Identify which cell holds the provided text, then report its (x, y) central coordinate. 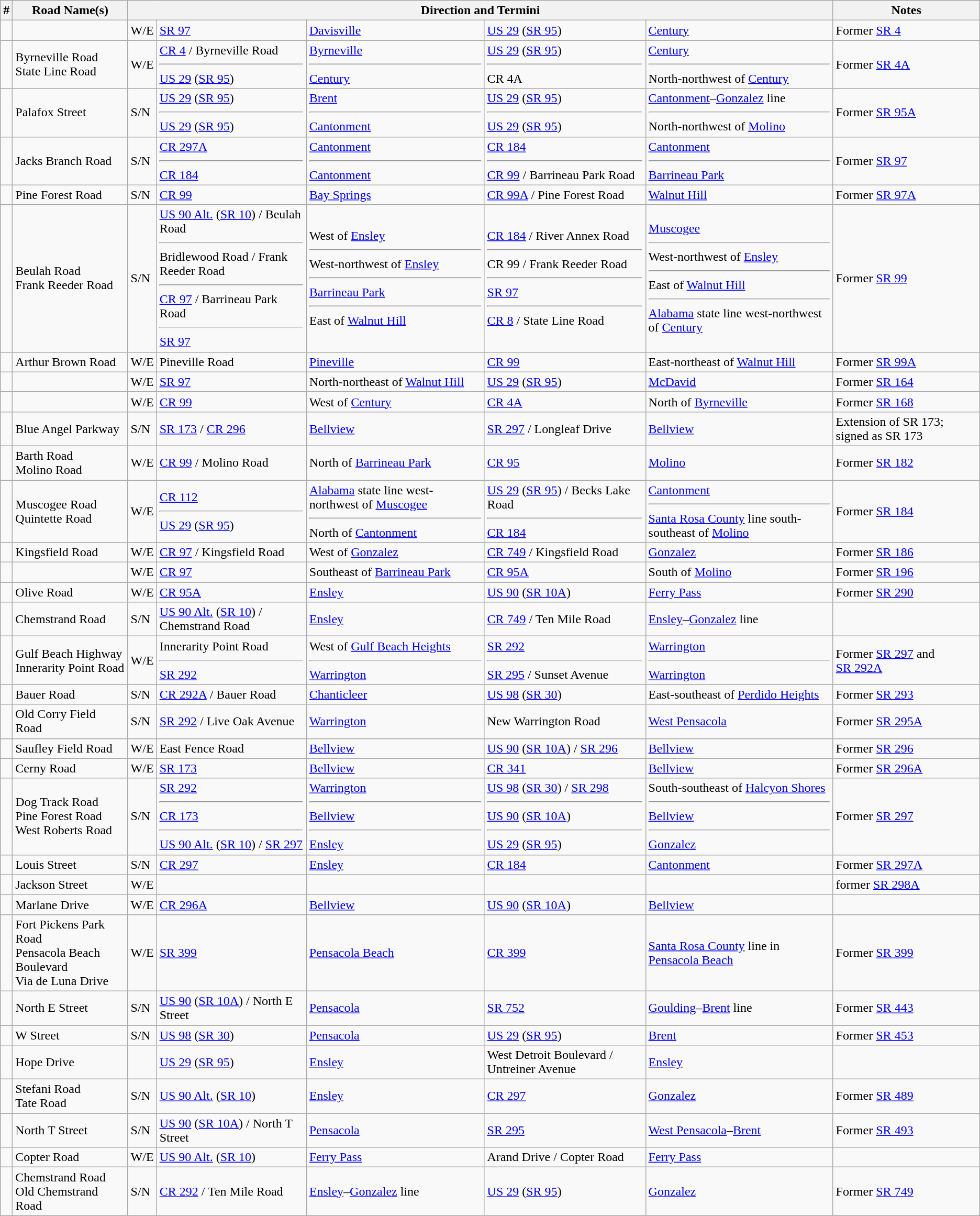
McDavid (739, 382)
Dog Track RoadPine Forest RoadWest Roberts Road (70, 816)
CR 97 / Kingsfield Road (231, 552)
North T Street (70, 1130)
West Detroit Boulevard / Untreiner Avenue (565, 1062)
Chemstrand RoadOld Chemstrand Road (70, 1191)
CR 99A / Pine Forest Road (565, 195)
Former SR 168 (906, 402)
SR 399 (231, 953)
South of Molino (739, 572)
CantonmentBarrineau Park (739, 161)
East Fence Road (231, 748)
Old Corry Field Road (70, 722)
CR 341 (565, 768)
SR 295 (565, 1130)
Bay Springs (395, 195)
CenturyNorth-northwest of Century (739, 64)
Former SR 295A (906, 722)
West of Century (395, 402)
CR 95 (565, 463)
West Pensacola (739, 722)
Cerny Road (70, 768)
Notes (906, 10)
East-northeast of Walnut Hill (739, 362)
Walnut Hill (739, 195)
US 90 (SR 10A) / SR 296 (565, 748)
Palafox Street (70, 113)
Hope Drive (70, 1062)
BrentCantonment (395, 113)
CR 184 (565, 865)
Former SR 293 (906, 694)
Arand Drive / Copter Road (565, 1157)
East-southeast of Perdido Heights (739, 694)
former SR 298A (906, 885)
Byrneville RoadState Line Road (70, 64)
Century (739, 30)
CantonmentCantonment (395, 161)
CR 292A / Bauer Road (231, 694)
Pineville Road (231, 362)
CR 184CR 99 / Barrineau Park Road (565, 161)
Former SR 196 (906, 572)
SR 752 (565, 1008)
Barth RoadMolino Road (70, 463)
Cantonment–Gonzalez lineNorth-northwest of Molino (739, 113)
US 90 Alt. (SR 10) / Chemstrand Road (231, 619)
West of Gonzalez (395, 552)
North of Barrineau Park (395, 463)
CR 749 / Ten Mile Road (565, 619)
CR 99 / Molino Road (231, 463)
Former SR 453 (906, 1035)
Goulding–Brent line (739, 1008)
Gulf Beach HighwayInnerarity Point Road (70, 660)
Former SR 749 (906, 1191)
CR 296A (231, 904)
Former SR 186 (906, 552)
SR 292SR 295 / Sunset Avenue (565, 660)
Bauer Road (70, 694)
SR 297 / Longleaf Drive (565, 428)
Santa Rosa County line in Pensacola Beach (739, 953)
Former SR 297 (906, 816)
Pine Forest Road (70, 195)
US 90 Alt. (SR 10) / Beulah RoadBridlewood Road / Frank Reeder RoadCR 97 / Barrineau Park RoadSR 97 (231, 279)
Former SR 296 (906, 748)
Louis Street (70, 865)
New Warrington Road (565, 722)
Road Name(s) (70, 10)
Chanticleer (395, 694)
Copter Road (70, 1157)
Jacks Branch Road (70, 161)
Pineville (395, 362)
Molino (739, 463)
Blue Angel Parkway (70, 428)
Brent (739, 1035)
Former SR 164 (906, 382)
SR 292CR 173US 90 Alt. (SR 10) / SR 297 (231, 816)
WarringtonWarrington (739, 660)
Cantonment (739, 865)
Former SR 443 (906, 1008)
Pensacola Beach (395, 953)
US 29 (SR 95) / Becks Lake RoadCR 184 (565, 511)
Olive Road (70, 592)
WarringtonBellviewEnsley (395, 816)
CR 4A (565, 402)
Marlane Drive (70, 904)
Former SR 297A (906, 865)
CR 184 / River Annex RoadCR 99 / Frank Reeder RoadSR 97CR 8 / State Line Road (565, 279)
Former SR 97 (906, 161)
Muscogee RoadQuintette Road (70, 511)
Jackson Street (70, 885)
Direction and Termini (481, 10)
Kingsfield Road (70, 552)
CR 97 (231, 572)
CantonmentSanta Rosa County line south-southeast of Molino (739, 511)
Warrington (395, 722)
North E Street (70, 1008)
CR 112US 29 (SR 95) (231, 511)
Former SR 290 (906, 592)
Former SR 97A (906, 195)
Former SR 297 and SR 292A (906, 660)
West of EnsleyWest-northwest of EnsleyBarrineau ParkEast of Walnut Hill (395, 279)
US 98 (SR 30) / SR 298US 90 (SR 10A)US 29 (SR 95) (565, 816)
CR 399 (565, 953)
US 90 (SR 10A) / North T Street (231, 1130)
Former SR 184 (906, 511)
Former SR 296A (906, 768)
Davisville (395, 30)
SR 173 (231, 768)
Former SR 99 (906, 279)
North-northeast of Walnut Hill (395, 382)
Former SR 182 (906, 463)
Stefani RoadTate Road (70, 1097)
CR 292 / Ten Mile Road (231, 1191)
SR 173 / CR 296 (231, 428)
Saufley Field Road (70, 748)
CR 297ACR 184 (231, 161)
CR 4 / Byrneville RoadUS 29 (SR 95) (231, 64)
Beulah RoadFrank Reeder Road (70, 279)
North of Byrneville (739, 402)
Southeast of Barrineau Park (395, 572)
Former SR 4A (906, 64)
Former SR 399 (906, 953)
Chemstrand Road (70, 619)
West of Gulf Beach HeightsWarrington (395, 660)
Arthur Brown Road (70, 362)
Former SR 493 (906, 1130)
US 90 (SR 10A) / North E Street (231, 1008)
Former SR 99A (906, 362)
Former SR 95A (906, 113)
MuscogeeWest-northwest of EnsleyEast of Walnut HillAlabama state line west-northwest of Century (739, 279)
W Street (70, 1035)
Fort Pickens Park RoadPensacola Beach BoulevardVia de Luna Drive (70, 953)
South-southeast of Halcyon ShoresBellviewGonzalez (739, 816)
US 29 (SR 95)CR 4A (565, 64)
ByrnevilleCentury (395, 64)
Innerarity Point RoadSR 292 (231, 660)
# (6, 10)
Former SR 4 (906, 30)
Alabama state line west-northwest of MuscogeeNorth of Cantonment (395, 511)
Extension of SR 173; signed as SR 173 (906, 428)
CR 749 / Kingsfield Road (565, 552)
Former SR 489 (906, 1097)
West Pensacola–Brent (739, 1130)
SR 292 / Live Oak Avenue (231, 722)
